Provide the (x, y) coordinate of the cell's center where the given text is located.  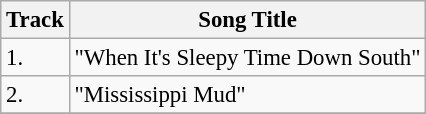
2. (35, 95)
"Mississippi Mud" (248, 95)
"When It's Sleepy Time Down South" (248, 58)
Track (35, 20)
Song Title (248, 20)
1. (35, 58)
